Capture the cell that displays the provided text and extract its (X, Y) central coordinate. 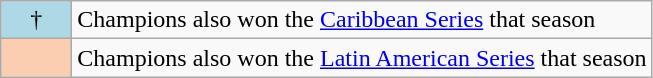
Champions also won the Latin American Series that season (362, 58)
Champions also won the Caribbean Series that season (362, 20)
† (36, 20)
